Search for the cell housing the specified text and yield its (x, y) center coordinate. 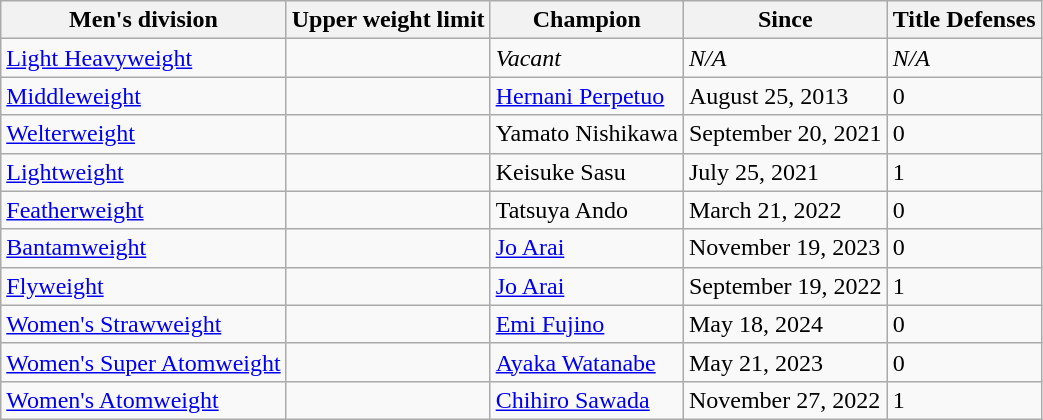
September 19, 2022 (785, 286)
Women's Atomweight (144, 400)
Men's division (144, 20)
Featherweight (144, 210)
Women's Strawweight (144, 324)
Keisuke Sasu (586, 172)
Hernani Perpetuo (586, 96)
March 21, 2022 (785, 210)
Light Heavyweight (144, 58)
Women's Super Atomweight (144, 362)
Champion (586, 20)
Emi Fujino (586, 324)
Chihiro Sawada (586, 400)
Ayaka Watanabe (586, 362)
Middleweight (144, 96)
Lightweight (144, 172)
May 21, 2023 (785, 362)
Upper weight limit (388, 20)
Welterweight (144, 134)
Flyweight (144, 286)
Since (785, 20)
July 25, 2021 (785, 172)
Title Defenses (964, 20)
Vacant (586, 58)
May 18, 2024 (785, 324)
Bantamweight (144, 248)
September 20, 2021 (785, 134)
August 25, 2013 (785, 96)
November 27, 2022 (785, 400)
Tatsuya Ando (586, 210)
Yamato Nishikawa (586, 134)
November 19, 2023 (785, 248)
